Identify which cell holds the provided text, then report its (X, Y) central coordinate. 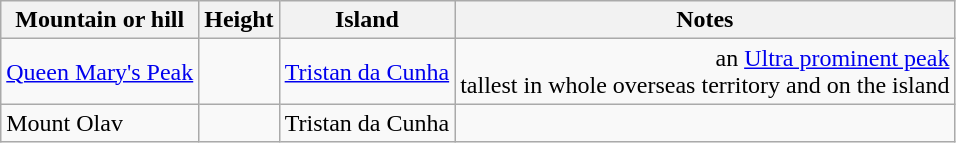
an Ultra prominent peaktallest in whole overseas territory and on the island (705, 72)
Queen Mary's Peak (100, 72)
Mount Olav (100, 123)
Height (239, 20)
Island (367, 20)
Mountain or hill (100, 20)
Notes (705, 20)
